Pinpoint the cell where the given text exists, returning its (X, Y) midpoint coordinate. 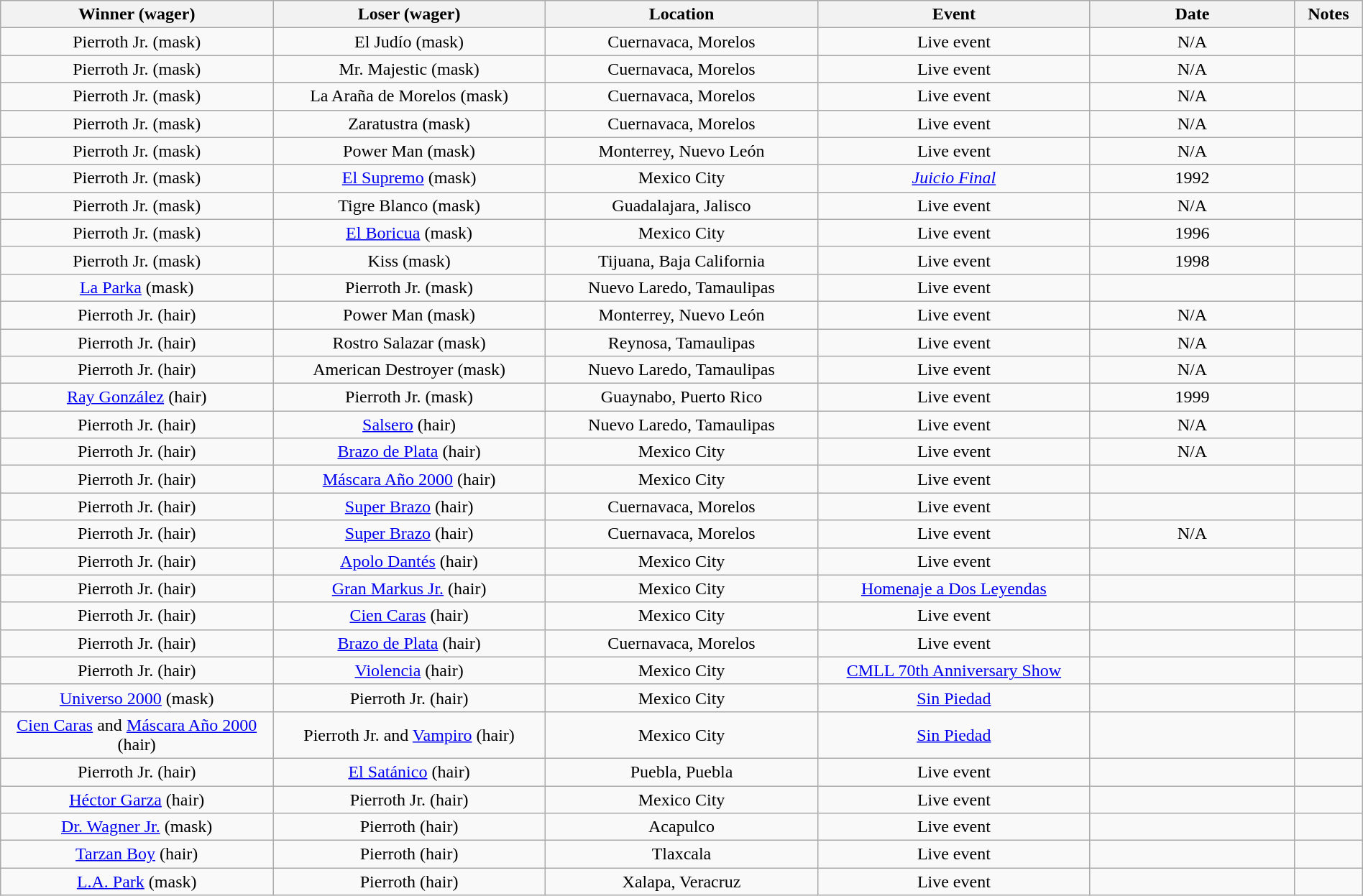
1996 (1192, 233)
Mr. Majestic (mask) (410, 69)
Guadalajara, Jalisco (681, 205)
Ray González (hair) (137, 397)
L.A. Park (mask) (137, 882)
Universo 2000 (mask) (137, 698)
1999 (1192, 397)
Notes (1328, 14)
Reynosa, Tamaulipas (681, 343)
El Supremo (mask) (410, 178)
Apolo Dantés (hair) (410, 561)
El Satánico (hair) (410, 772)
La Parka (mask) (137, 287)
1992 (1192, 178)
Acapulco (681, 827)
Pierroth Jr. and Vampiro (hair) (410, 734)
Loser (wager) (410, 14)
Tarzan Boy (hair) (137, 854)
Gran Markus Jr. (hair) (410, 588)
Cien Caras and Máscara Año 2000 (hair) (137, 734)
Date (1192, 14)
Rostro Salazar (mask) (410, 343)
Héctor Garza (hair) (137, 800)
Homenaje a Dos Leyendas (953, 588)
Winner (wager) (137, 14)
Juicio Final (953, 178)
American Destroyer (mask) (410, 370)
CMLL 70th Anniversary Show (953, 670)
Tijuana, Baja California (681, 260)
Event (953, 14)
Location (681, 14)
Dr. Wagner Jr. (mask) (137, 827)
Cien Caras (hair) (410, 616)
Violencia (hair) (410, 670)
La Araña de Morelos (mask) (410, 96)
Kiss (mask) (410, 260)
Máscara Año 2000 (hair) (410, 479)
Tlaxcala (681, 854)
El Judío (mask) (410, 42)
El Boricua (mask) (410, 233)
Guaynabo, Puerto Rico (681, 397)
Zaratustra (mask) (410, 124)
1998 (1192, 260)
Salsero (hair) (410, 425)
Xalapa, Veracruz (681, 882)
Tigre Blanco (mask) (410, 205)
Puebla, Puebla (681, 772)
